Pinpoint the cell where the given text exists, returning its [X, Y] midpoint coordinate. 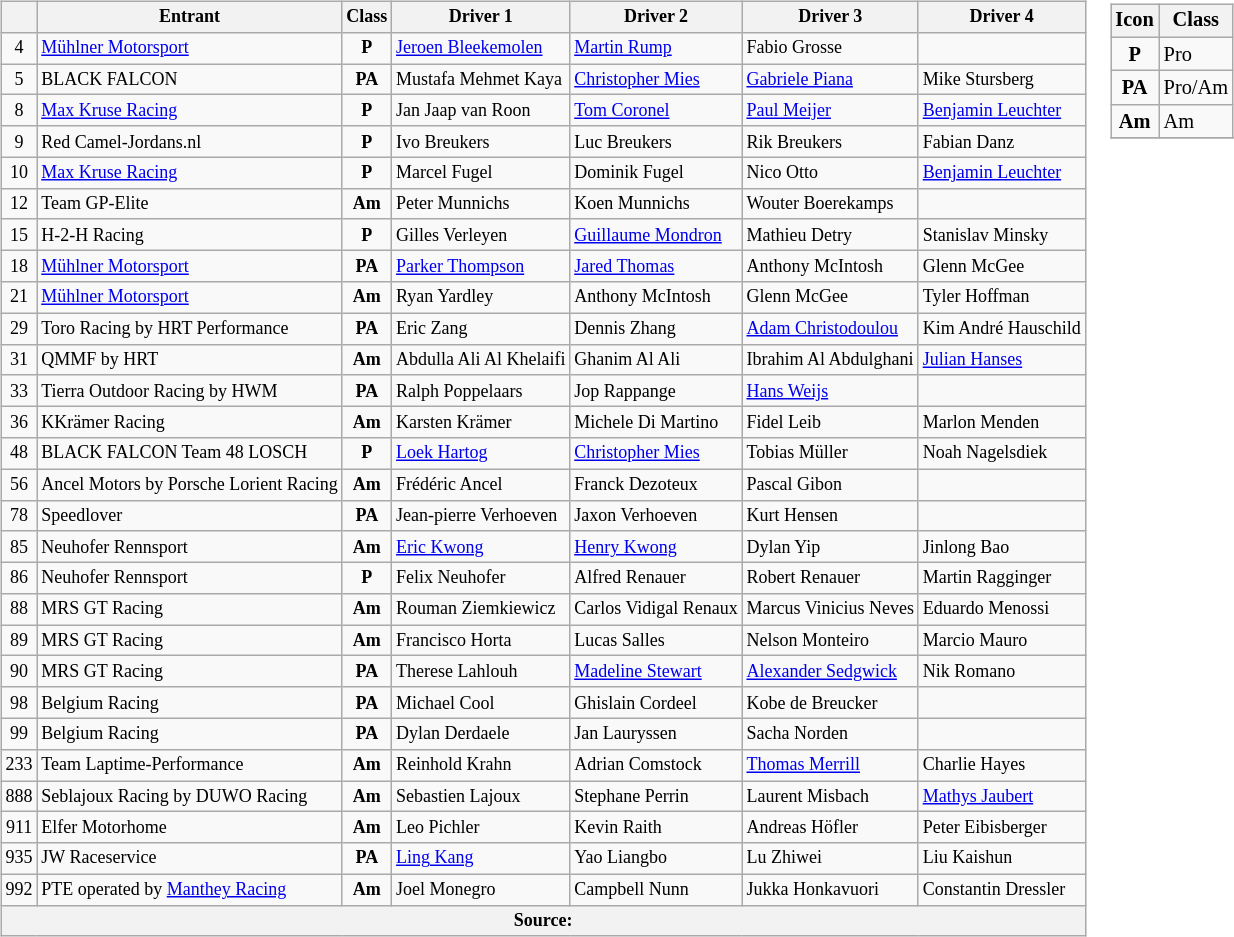
Kobe de Breucker [830, 702]
Driver 3 [830, 16]
Michael Cool [481, 702]
Nelson Monteiro [830, 640]
Francisco Horta [481, 640]
85 [19, 546]
Mathys Jaubert [1002, 796]
Mustafa Mehmet Kaya [481, 80]
Adrian Comstock [656, 764]
Gilles Verleyen [481, 234]
Martin Rump [656, 48]
Fabio Grosse [830, 48]
Tierra Outdoor Racing by HWM [190, 390]
Jaxon Verhoeven [656, 516]
Pascal Gibon [830, 484]
86 [19, 578]
5 [19, 80]
Frédéric Ancel [481, 484]
Driver 2 [656, 16]
Ralph Poppelaars [481, 390]
Dylan Yip [830, 546]
Ryan Yardley [481, 298]
Laurent Misbach [830, 796]
Kurt Hensen [830, 516]
21 [19, 298]
Fidel Leib [830, 422]
Reinhold Krahn [481, 764]
Source: [543, 920]
935 [19, 858]
Tom Coronel [656, 110]
Eduardo Menossi [1002, 610]
15 [19, 234]
Fabian Danz [1002, 142]
18 [19, 266]
Stephane Perrin [656, 796]
Gabriele Piana [830, 80]
33 [19, 390]
QMMF by HRT [190, 360]
56 [19, 484]
Abdulla Ali Al Khelaifi [481, 360]
Ibrahim Al Abdulghani [830, 360]
Martin Ragginger [1002, 578]
Hans Weijs [830, 390]
Speedlover [190, 516]
Lucas Salles [656, 640]
Liu Kaishun [1002, 858]
PTE operated by Manthey Racing [190, 890]
Yao Liangbo [656, 858]
Tyler Hoffman [1002, 298]
Wouter Boerekamps [830, 204]
Marcel Fugel [481, 172]
Robert Renauer [830, 578]
Luc Breukers [656, 142]
Dennis Zhang [656, 328]
Jinlong Bao [1002, 546]
Adam Christodoulou [830, 328]
Marlon Menden [1002, 422]
Red Camel-Jordans.nl [190, 142]
Marcio Mauro [1002, 640]
Nik Romano [1002, 672]
Franck Dezoteux [656, 484]
88 [19, 610]
29 [19, 328]
Alexander Sedgwick [830, 672]
90 [19, 672]
48 [19, 454]
Mathieu Detry [830, 234]
89 [19, 640]
Parker Thompson [481, 266]
Henry Kwong [656, 546]
Ling Kang [481, 858]
Stanislav Minsky [1002, 234]
Peter Munnichs [481, 204]
BLACK FALCON [190, 80]
Icon [1135, 21]
Dylan Derdaele [481, 734]
Therese Lahlouh [481, 672]
Jan Jaap van Roon [481, 110]
9 [19, 142]
Andreas Höfler [830, 828]
Koen Munnichs [656, 204]
4 [19, 48]
36 [19, 422]
Entrant [190, 16]
8 [19, 110]
Eric Zang [481, 328]
Madeline Stewart [656, 672]
Sacha Norden [830, 734]
Alfred Renauer [656, 578]
H-2-H Racing [190, 234]
Team GP-Elite [190, 204]
Jukka Honkavuori [830, 890]
Joel Monegro [481, 890]
Jared Thomas [656, 266]
Tobias Müller [830, 454]
BLACK FALCON Team 48 LOSCH [190, 454]
Jeroen Bleekemolen [481, 48]
Leo Pichler [481, 828]
Toro Racing by HRT Performance [190, 328]
31 [19, 360]
888 [19, 796]
98 [19, 702]
Marcus Vinicius Neves [830, 610]
Campbell Nunn [656, 890]
911 [19, 828]
Mike Stursberg [1002, 80]
Carlos Vidigal Renaux [656, 610]
Ghislain Cordeel [656, 702]
Nico Otto [830, 172]
Pro/Am [1196, 88]
Paul Meijer [830, 110]
Kevin Raith [656, 828]
Jan Lauryssen [656, 734]
KKrämer Racing [190, 422]
Felix Neuhofer [481, 578]
Kim André Hauschild [1002, 328]
Julian Hanses [1002, 360]
Charlie Hayes [1002, 764]
Eric Kwong [481, 546]
Pro [1196, 54]
992 [19, 890]
Peter Eibisberger [1002, 828]
10 [19, 172]
Guillaume Mondron [656, 234]
Seblajoux Racing by DUWO Racing [190, 796]
78 [19, 516]
Rouman Ziemkiewicz [481, 610]
Driver 4 [1002, 16]
Michele Di Martino [656, 422]
Noah Nagelsdiek [1002, 454]
Team Laptime-Performance [190, 764]
Rik Breukers [830, 142]
12 [19, 204]
JW Raceservice [190, 858]
Ivo Breukers [481, 142]
233 [19, 764]
Karsten Krämer [481, 422]
Lu Zhiwei [830, 858]
Jop Rappange [656, 390]
Dominik Fugel [656, 172]
Jean-pierre Verhoeven [481, 516]
Loek Hartog [481, 454]
Elfer Motorhome [190, 828]
Sebastien Lajoux [481, 796]
Ghanim Al Ali [656, 360]
Ancel Motors by Porsche Lorient Racing [190, 484]
Driver 1 [481, 16]
99 [19, 734]
Thomas Merrill [830, 764]
Constantin Dressler [1002, 890]
